Locate the cell with the specified text and output its (x, y) center coordinate. 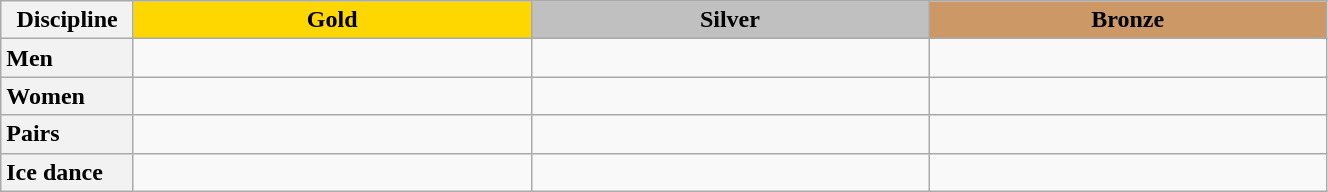
Ice dance (68, 172)
Men (68, 58)
Women (68, 96)
Bronze (1128, 20)
Discipline (68, 20)
Silver (730, 20)
Pairs (68, 134)
Gold (332, 20)
